From the cell containing the given text, extract its center point as (x, y) coordinate. 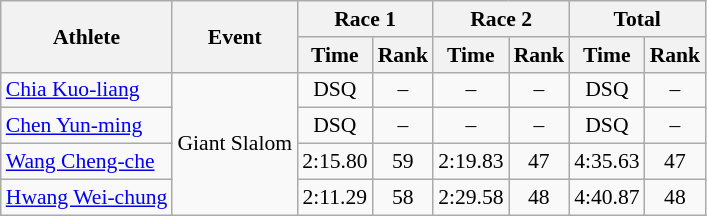
Chia Kuo-liang (87, 90)
2:15.80 (334, 162)
4:35.63 (606, 162)
2:29.58 (470, 197)
Hwang Wei-chung (87, 197)
Wang Cheng-che (87, 162)
59 (404, 162)
Race 2 (501, 19)
Giant Slalom (234, 143)
Event (234, 36)
58 (404, 197)
Athlete (87, 36)
2:19.83 (470, 162)
Chen Yun-ming (87, 126)
4:40.87 (606, 197)
Race 1 (365, 19)
2:11.29 (334, 197)
Total (637, 19)
